Capture the cell that displays the provided text and extract its [x, y] central coordinate. 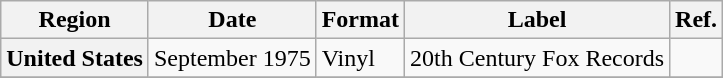
Label [538, 20]
Date [232, 20]
Format [360, 20]
September 1975 [232, 58]
20th Century Fox Records [538, 58]
United States [75, 58]
Region [75, 20]
Ref. [696, 20]
Vinyl [360, 58]
